Determine the (X, Y) coordinate at the center of the cell enclosing the given text.  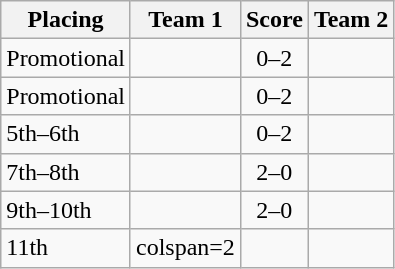
9th–10th (66, 210)
colspan=2 (185, 248)
5th–6th (66, 134)
7th–8th (66, 172)
11th (66, 248)
Placing (66, 20)
Score (274, 20)
Team 2 (351, 20)
Team 1 (185, 20)
